Output the (x, y) coordinate of the center of the cell containing the given text.  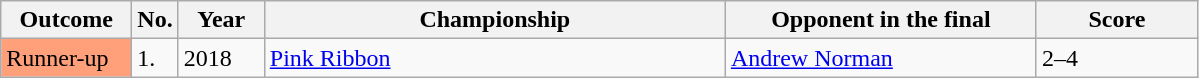
Outcome (66, 20)
No. (155, 20)
2–4 (1116, 58)
Opponent in the final (880, 20)
Runner-up (66, 58)
Championship (494, 20)
1. (155, 58)
2018 (221, 58)
Pink Ribbon (494, 58)
Score (1116, 20)
Andrew Norman (880, 58)
Year (221, 20)
